Detect which cell encompasses the target text, then output its [X, Y] center coordinate. 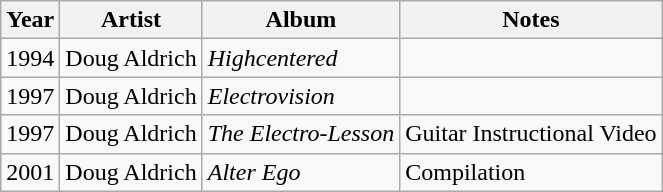
Highcentered [300, 58]
Album [300, 20]
Alter Ego [300, 172]
Artist [131, 20]
Year [30, 20]
1994 [30, 58]
The Electro-Lesson [300, 134]
Electrovision [300, 96]
Notes [531, 20]
Compilation [531, 172]
Guitar Instructional Video [531, 134]
2001 [30, 172]
